Scan for the cell matching the given text and deliver its [x, y] coordinate at center. 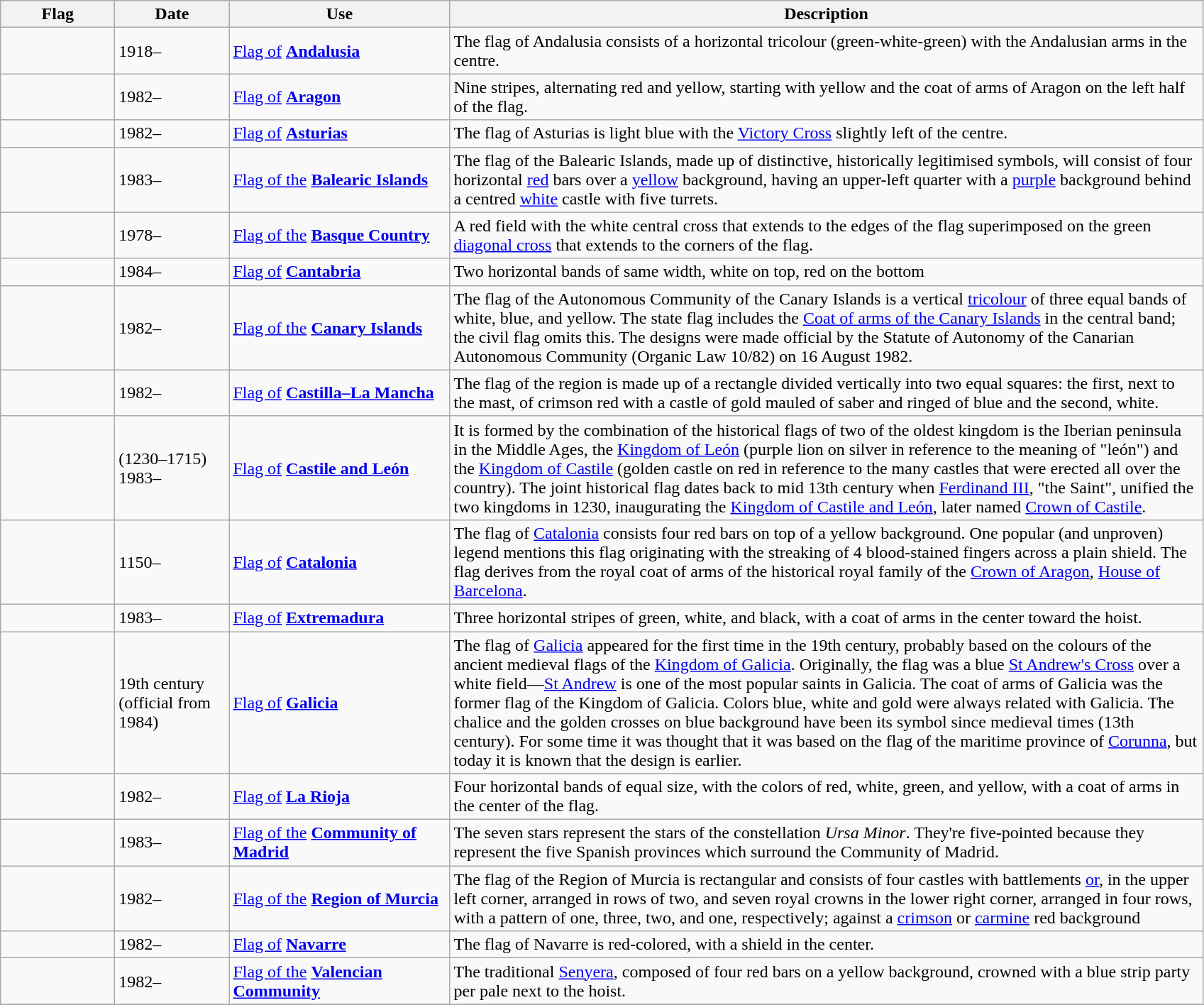
19th century (official from 1984) [172, 703]
Flag of the Basque Country [339, 236]
The flag of Asturias is light blue with the Victory Cross slightly left of the centre. [826, 133]
Flag of Galicia [339, 703]
Use [339, 14]
(1230–1715)1983– [172, 468]
The traditional Senyera, composed of four red bars on a yellow background, crowned with a blue strip party per pale next to the hoist. [826, 981]
Flag of Aragon [339, 97]
Flag of the Region of Murcia [339, 899]
Flag of the Balearic Islands [339, 180]
Flag of Catalonia [339, 562]
Description [826, 14]
1978– [172, 236]
The flag of Andalusia consists of a horizontal tricolour (green-white-green) with the Andalusian arms in the centre. [826, 51]
Flag of Extremadura [339, 617]
Date [172, 14]
The flag of Navarre is red-colored, with a shield in the center. [826, 945]
Four horizontal bands of equal size, with the colors of red, white, green, and yellow, with a coat of arms in the center of the flag. [826, 796]
Flag of Castile and León [339, 468]
Three horizontal stripes of green, white, and black, with a coat of arms in the center toward the hoist. [826, 617]
Flag of Castilla–La Mancha [339, 393]
Flag of Cantabria [339, 272]
1918– [172, 51]
Flag of the Canary Islands [339, 328]
Flag of La Rioja [339, 796]
Nine stripes, alternating red and yellow, starting with yellow and the coat of arms of Aragon on the left half of the flag. [826, 97]
Flag of the Community of Madrid [339, 843]
Flag of Navarre [339, 945]
Flag of the Valencian Community [339, 981]
Flag of Asturias [339, 133]
Flag of Andalusia [339, 51]
1150– [172, 562]
Two horizontal bands of same width, white on top, red on the bottom [826, 272]
Flag [58, 14]
1984– [172, 272]
